Capture the cell that displays the provided text and extract its (X, Y) central coordinate. 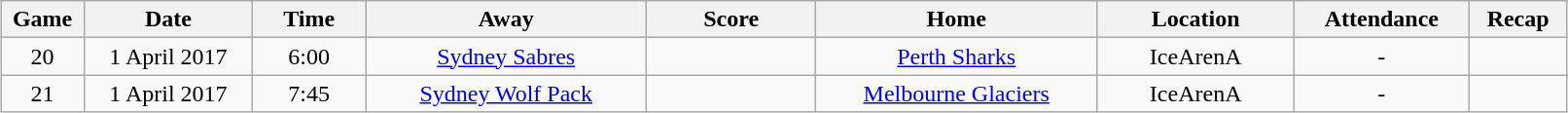
Perth Sharks (957, 56)
6:00 (309, 56)
Time (309, 19)
20 (43, 56)
21 (43, 94)
Attendance (1381, 19)
Game (43, 19)
Sydney Sabres (506, 56)
Location (1196, 19)
Date (168, 19)
Score (731, 19)
Melbourne Glaciers (957, 94)
Sydney Wolf Pack (506, 94)
Home (957, 19)
7:45 (309, 94)
Away (506, 19)
Recap (1517, 19)
